Capture the cell that displays the provided text and extract its (X, Y) central coordinate. 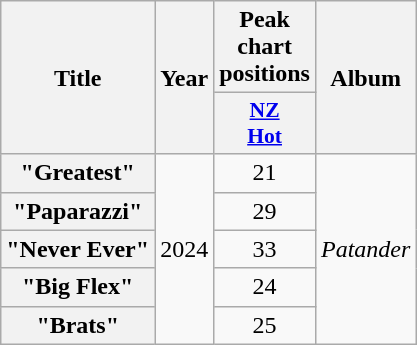
"Never Ever" (78, 249)
"Greatest" (78, 173)
Patander (365, 249)
2024 (184, 249)
24 (265, 287)
Peak chart positions (265, 47)
29 (265, 211)
Title (78, 78)
"Brats" (78, 325)
21 (265, 173)
"Big Flex" (78, 287)
NZHot (265, 124)
25 (265, 325)
"Paparazzi" (78, 211)
Album (365, 78)
33 (265, 249)
Year (184, 78)
